Return [X, Y] of the center of cell containing provided text 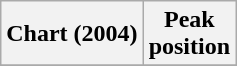
Chart (2004) [72, 34]
Peakposition [189, 34]
